Return the (X, Y) coordinate for the center point of the cell that contains the specified text.  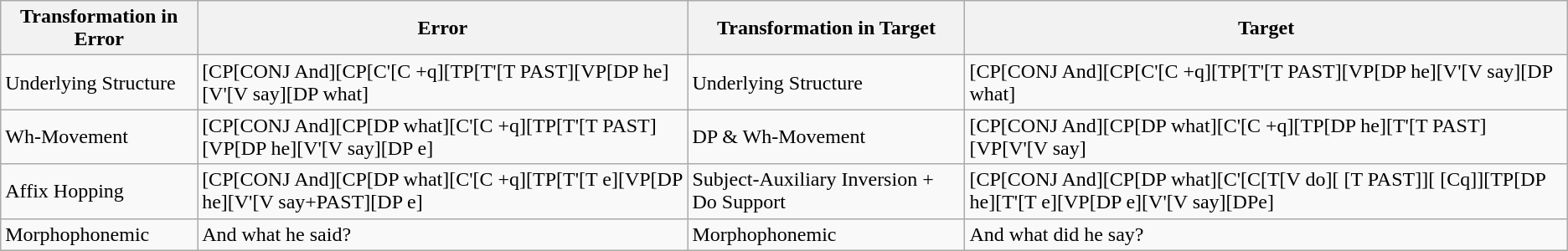
[CP[CONJ And][CP[DP what][C'[C +q][TP[DP he][T'[T PAST][VP[V'[V say] (1266, 137)
Wh-Movement (99, 137)
Subject-Auxiliary Inversion + Do Support (826, 191)
Target (1266, 28)
[CP[CONJ And][CP[DP what][C'[C[T[V do][ [T PAST]][ [Cq]][TP[DP he][T'[T e][VP[DP e][V'[V say][DPe] (1266, 191)
Error (442, 28)
Transformation in Target (826, 28)
DP & Wh-Movement (826, 137)
And what did he say? (1266, 234)
Transformation in Error (99, 28)
And what he said? (442, 234)
Affix Hopping (99, 191)
[CP[CONJ And][CP[DP what][C'[C +q][TP[T'[T e][VP[DP he][V'[V say+PAST][DP e] (442, 191)
[CP[CONJ And][CP[DP what][C'[C +q][TP[T'[T PAST][VP[DP he][V'[V say][DP e] (442, 137)
